Extract the [X, Y] coordinate from the center of the cell holding the provided text.  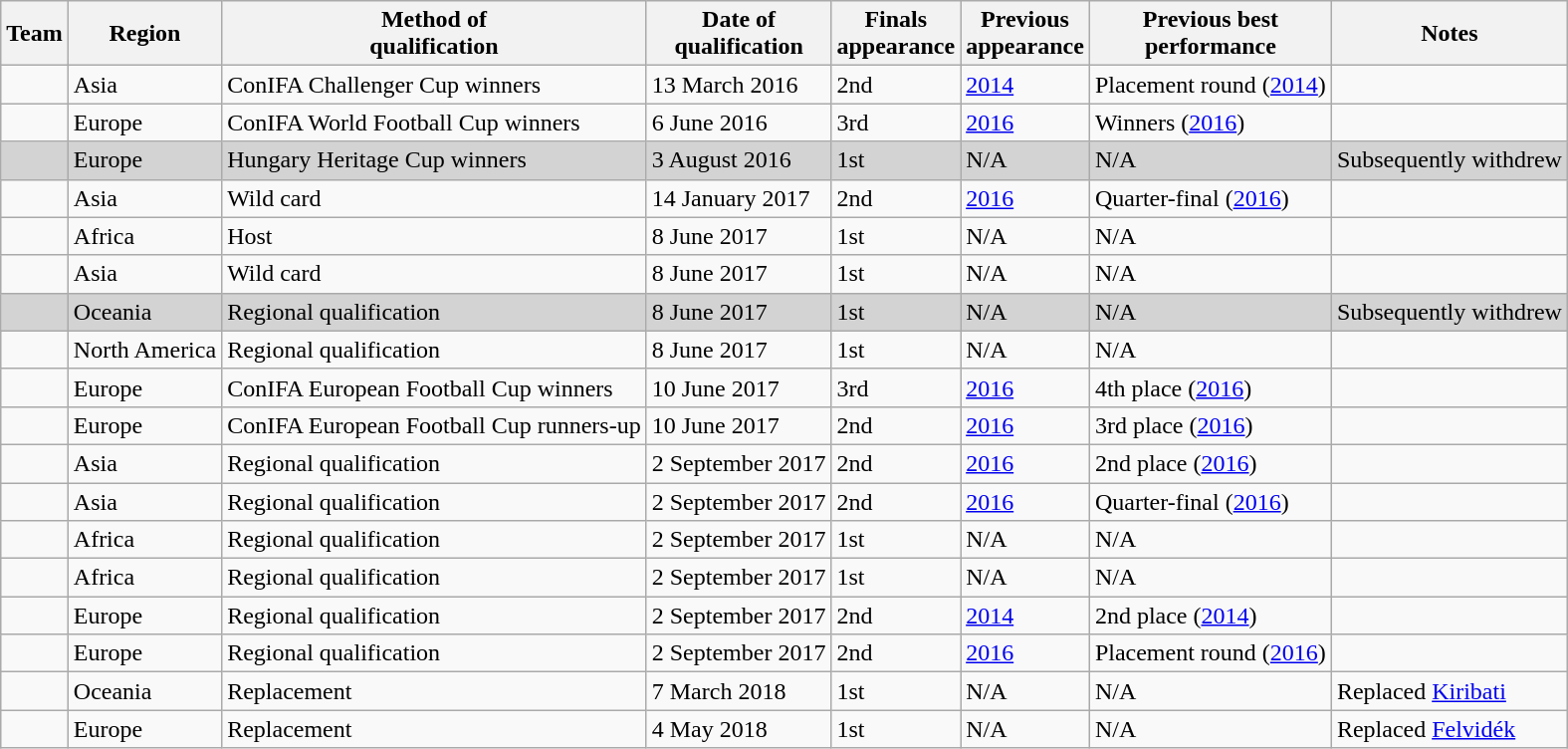
Notes [1450, 34]
ConIFA European Football Cup runners-up [434, 425]
2nd place (2016) [1211, 463]
Host [434, 236]
Previousappearance [1025, 34]
Previous bestperformance [1211, 34]
3 August 2016 [739, 160]
Region [144, 34]
7 March 2018 [739, 691]
13 March 2016 [739, 85]
Hungary Heritage Cup winners [434, 160]
Method ofqualification [434, 34]
4th place (2016) [1211, 387]
Date ofqualification [739, 34]
Finalsappearance [896, 34]
14 January 2017 [739, 198]
ConIFA World Football Cup winners [434, 123]
Placement round (2016) [1211, 653]
3rd place (2016) [1211, 425]
ConIFA European Football Cup winners [434, 387]
2nd place (2014) [1211, 616]
Team [35, 34]
Replaced Felvidék [1450, 729]
Winners (2016) [1211, 123]
6 June 2016 [739, 123]
4 May 2018 [739, 729]
Replaced Kiribati [1450, 691]
ConIFA Challenger Cup winners [434, 85]
North America [144, 350]
Placement round (2014) [1211, 85]
